Locate the cell with the specified text and output its (x, y) center coordinate. 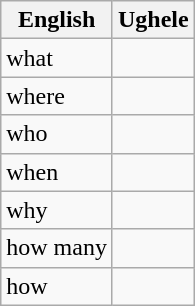
why (57, 210)
when (57, 172)
Ughele (153, 20)
what (57, 58)
English (57, 20)
where (57, 96)
how many (57, 248)
how (57, 286)
who (57, 134)
